Identify which cell holds the provided text, then report its [x, y] central coordinate. 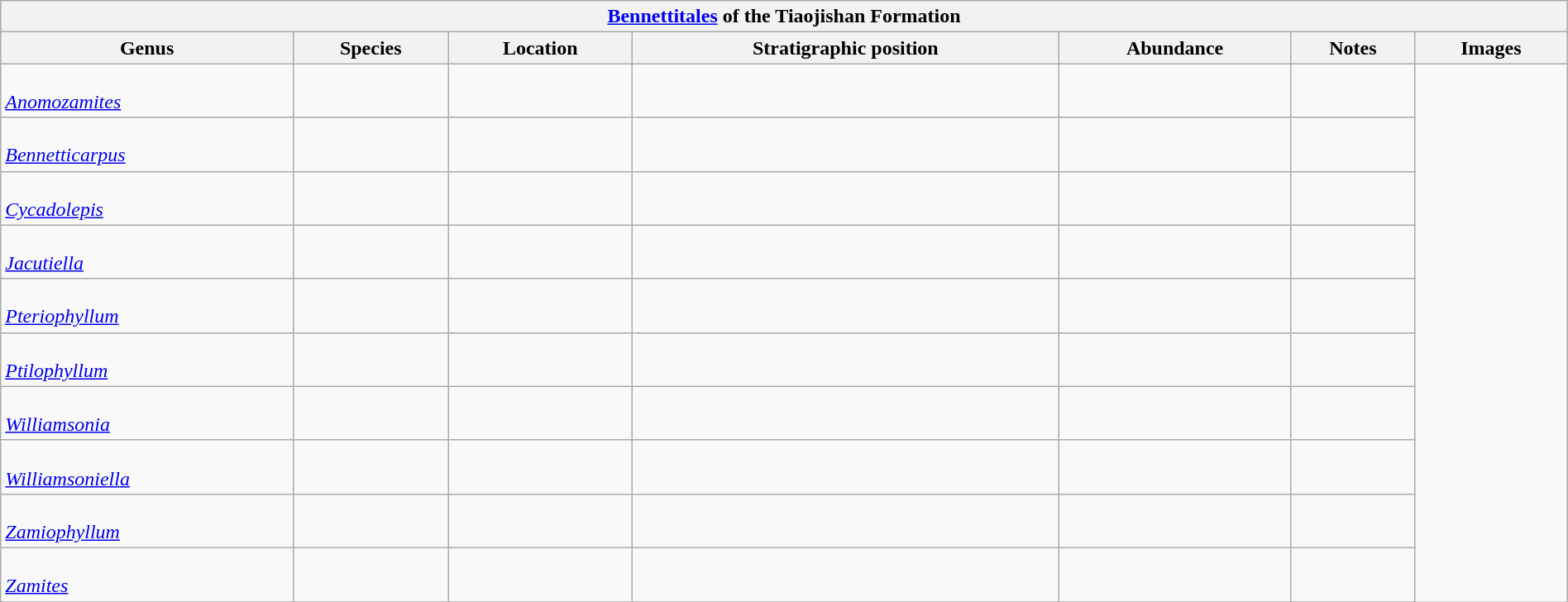
Genus [147, 48]
Ptilophyllum [147, 359]
Location [541, 48]
Abundance [1174, 48]
Bennetticarpus [147, 144]
Williamsonia [147, 413]
Williamsoniella [147, 466]
Bennettitales of the Tiaojishan Formation [784, 17]
Zamiophyllum [147, 521]
Stratigraphic position [846, 48]
Cycadolepis [147, 198]
Species [370, 48]
Jacutiella [147, 251]
Images [1492, 48]
Zamites [147, 574]
Pteriophyllum [147, 306]
Notes [1353, 48]
Anomozamites [147, 91]
